Return (x, y) of the center of cell containing provided text 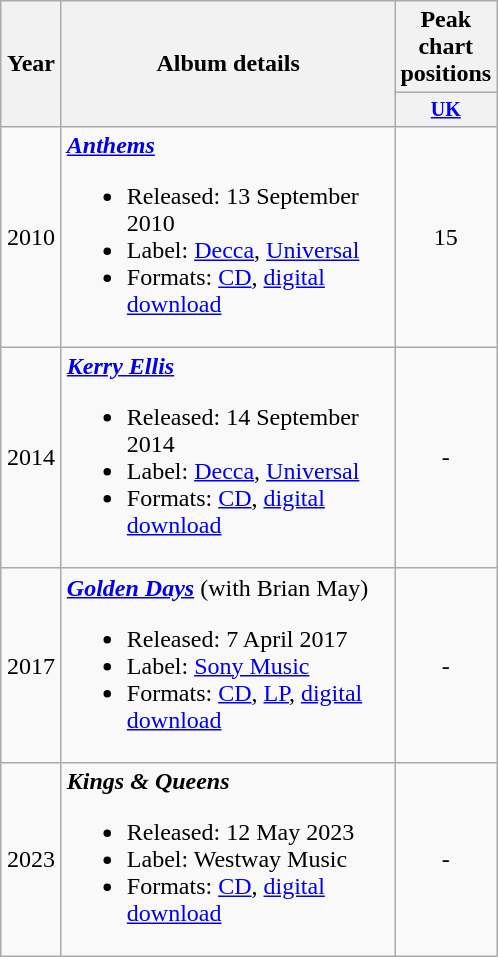
Peak chart positions (446, 47)
AnthemsReleased: 13 September 2010Label: Decca, UniversalFormats: CD, digital download (228, 236)
Golden Days (with Brian May)Released: 7 April 2017Label: Sony MusicFormats: CD, LP, digital download (228, 665)
UK (446, 110)
Album details (228, 64)
Year (32, 64)
15 (446, 236)
Kerry EllisReleased: 14 September 2014Label: Decca, UniversalFormats: CD, digital download (228, 458)
Kings & QueensReleased: 12 May 2023Label: Westway MusicFormats: CD, digital download (228, 859)
2023 (32, 859)
2017 (32, 665)
2014 (32, 458)
2010 (32, 236)
